From the cell containing the given text, extract its center point as (X, Y) coordinate. 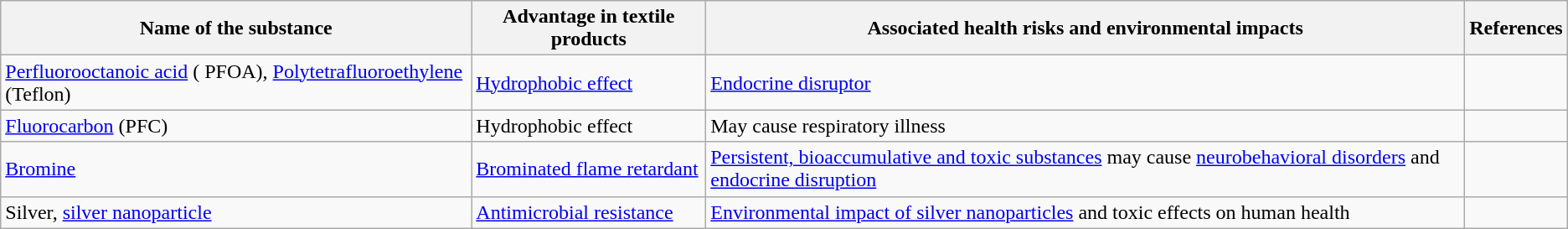
Endocrine disruptor (1086, 82)
Advantage in textile products (589, 29)
Bromine (236, 169)
Environmental impact of silver nanoparticles and toxic effects on human health (1086, 212)
Persistent, bioaccumulative and toxic substances may cause neurobehavioral disorders and endocrine disruption (1086, 169)
Perfluorooctanoic acid ( PFOA), Polytetrafluoroethylene (Teflon) (236, 82)
Name of the substance (236, 29)
May cause respiratory illness (1086, 126)
Associated health risks and environmental impacts (1086, 29)
Brominated flame retardant (589, 169)
References (1516, 29)
Silver, silver nanoparticle (236, 212)
Fluorocarbon (PFC) (236, 126)
Antimicrobial resistance (589, 212)
